Locate the cell with the specified text and output its [X, Y] center coordinate. 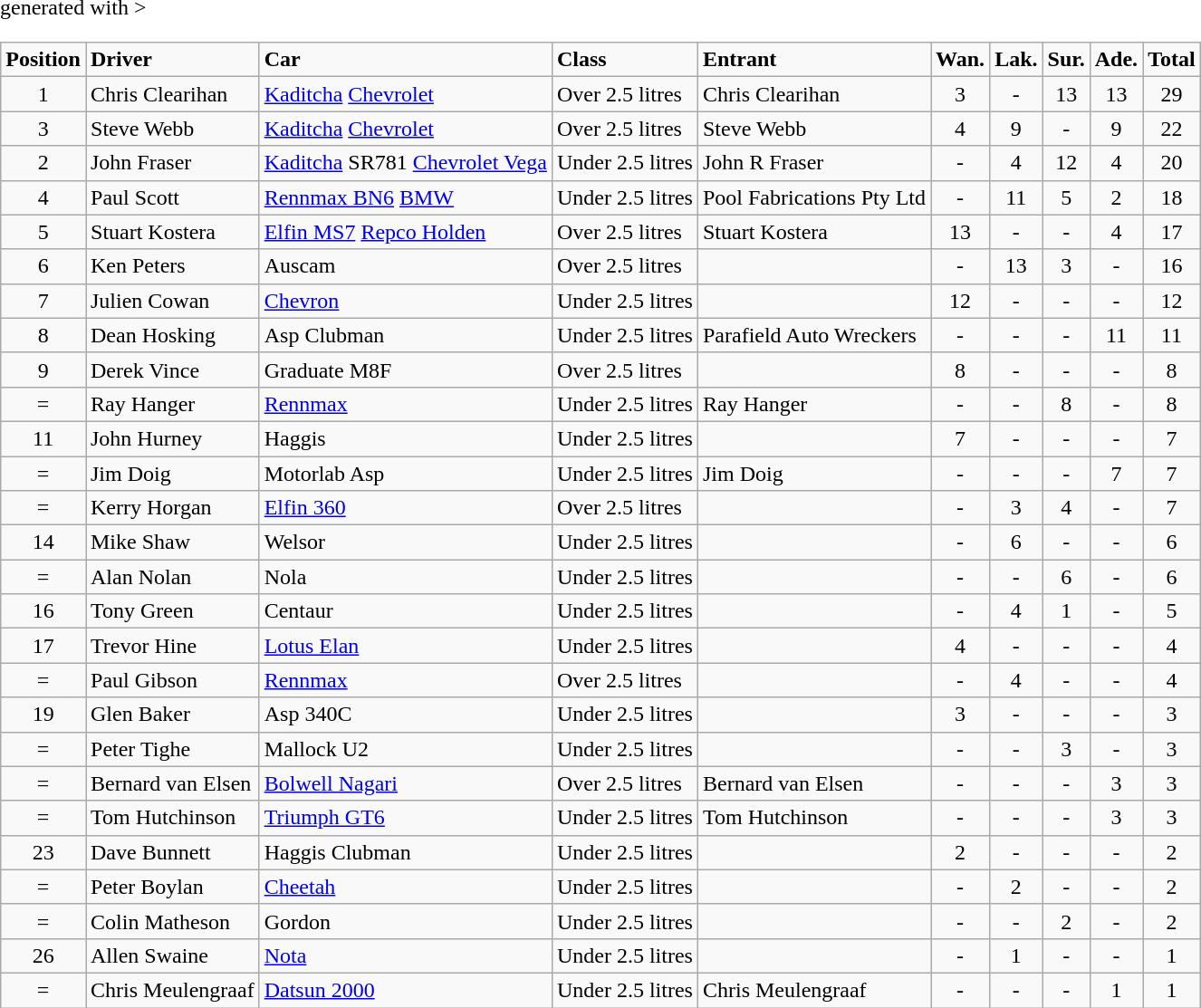
John R Fraser [813, 163]
Driver [172, 60]
Position [43, 60]
Derek Vince [172, 370]
Tony Green [172, 611]
Welsor [406, 542]
John Hurney [172, 438]
Paul Scott [172, 197]
Lotus Elan [406, 646]
Ken Peters [172, 266]
Colin Matheson [172, 921]
19 [43, 715]
Graduate M8F [406, 370]
John Fraser [172, 163]
Paul Gibson [172, 680]
Entrant [813, 60]
Mike Shaw [172, 542]
Elfin 360 [406, 508]
Datsun 2000 [406, 990]
Peter Tighe [172, 749]
26 [43, 955]
Car [406, 60]
Auscam [406, 266]
Wan. [960, 60]
Cheetah [406, 887]
Class [625, 60]
Asp Clubman [406, 335]
Total [1172, 60]
Nola [406, 577]
Nota [406, 955]
Triumph GT6 [406, 818]
Haggis Clubman [406, 852]
Gordon [406, 921]
Haggis [406, 438]
23 [43, 852]
Parafield Auto Wreckers [813, 335]
Julien Cowan [172, 301]
Peter Boylan [172, 887]
22 [1172, 129]
Alan Nolan [172, 577]
Dave Bunnett [172, 852]
Centaur [406, 611]
Dean Hosking [172, 335]
29 [1172, 94]
Motorlab Asp [406, 474]
Lak. [1016, 60]
20 [1172, 163]
Trevor Hine [172, 646]
Pool Fabrications Pty Ltd [813, 197]
Kerry Horgan [172, 508]
Kaditcha SR781 Chevrolet Vega [406, 163]
Sur. [1066, 60]
14 [43, 542]
18 [1172, 197]
Asp 340C [406, 715]
Allen Swaine [172, 955]
Glen Baker [172, 715]
Bolwell Nagari [406, 783]
Chevron [406, 301]
Elfin MS7 Repco Holden [406, 232]
Ade. [1116, 60]
Rennmax BN6 BMW [406, 197]
Mallock U2 [406, 749]
